Output the (X, Y) coordinate of the center of the cell containing the given text.  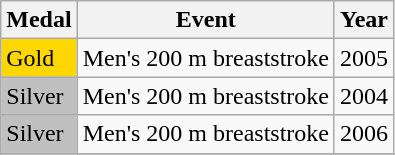
2006 (364, 134)
Medal (39, 20)
Event (206, 20)
2004 (364, 96)
Year (364, 20)
2005 (364, 58)
Gold (39, 58)
